Pinpoint the cell where the given text exists, returning its [X, Y] midpoint coordinate. 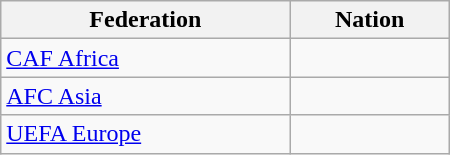
CAF Africa [146, 58]
Nation [370, 20]
AFC Asia [146, 96]
UEFA Europe [146, 134]
Federation [146, 20]
